Locate the cell with the specified text and output its (X, Y) center coordinate. 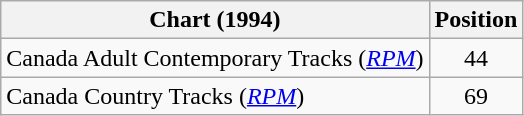
Canada Country Tracks (RPM) (215, 96)
Canada Adult Contemporary Tracks (RPM) (215, 58)
Chart (1994) (215, 20)
44 (476, 58)
Position (476, 20)
69 (476, 96)
